Detect which cell encompasses the target text, then output its (x, y) center coordinate. 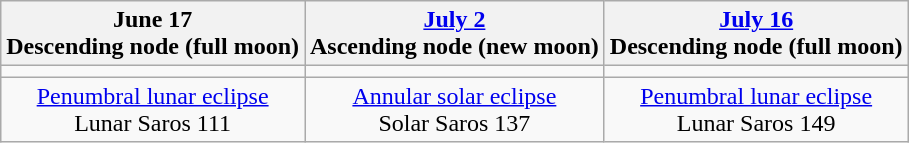
Penumbral lunar eclipseLunar Saros 111 (153, 110)
Penumbral lunar eclipseLunar Saros 149 (756, 110)
July 16Descending node (full moon) (756, 34)
Annular solar eclipseSolar Saros 137 (454, 110)
July 2Ascending node (new moon) (454, 34)
June 17Descending node (full moon) (153, 34)
